Identify which cell holds the provided text, then report its (X, Y) central coordinate. 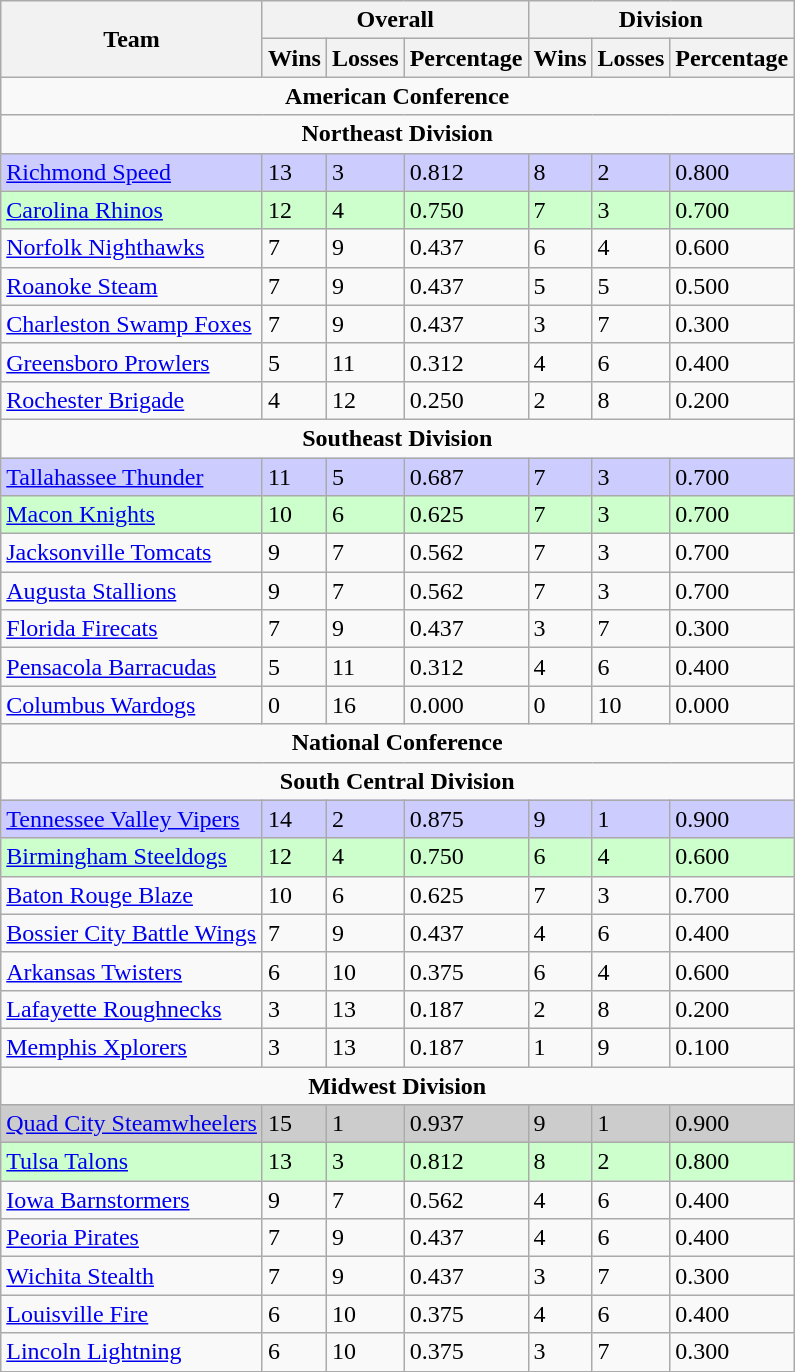
0.875 (466, 819)
0.250 (466, 400)
Arkansas Twisters (132, 971)
Louisville Fire (132, 1314)
Overall (395, 20)
Peoria Pirates (132, 1238)
Carolina Rhinos (132, 210)
Division (661, 20)
Roanoke Steam (132, 286)
0.687 (466, 477)
Tulsa Talons (132, 1162)
Quad City Steamwheelers (132, 1124)
Midwest Division (398, 1085)
Augusta Stallions (132, 591)
0.500 (732, 286)
Lincoln Lightning (132, 1352)
16 (365, 705)
American Conference (398, 96)
Greensboro Prowlers (132, 362)
Northeast Division (398, 134)
Tennessee Valley Vipers (132, 819)
15 (294, 1124)
Team (132, 39)
0.937 (466, 1124)
14 (294, 819)
0.100 (732, 1047)
Macon Knights (132, 515)
Columbus Wardogs (132, 705)
Pensacola Barracudas (132, 667)
Bossier City Battle Wings (132, 933)
Charleston Swamp Foxes (132, 324)
Tallahassee Thunder (132, 477)
Rochester Brigade (132, 400)
Richmond Speed (132, 172)
Baton Rouge Blaze (132, 895)
Wichita Stealth (132, 1276)
South Central Division (398, 781)
Iowa Barnstormers (132, 1200)
Florida Firecats (132, 629)
Lafayette Roughnecks (132, 1009)
Norfolk Nighthawks (132, 248)
National Conference (398, 743)
Birmingham Steeldogs (132, 857)
Southeast Division (398, 438)
Jacksonville Tomcats (132, 553)
Memphis Xplorers (132, 1047)
